Provide the (x, y) coordinate of the cell's center where the given text is located.  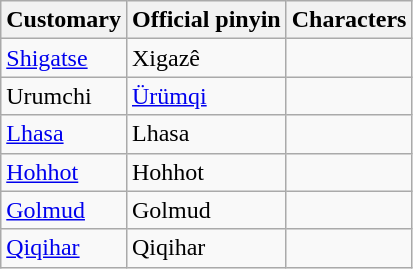
Characters (349, 20)
Ürümqi (206, 96)
Xigazê (206, 58)
Urumchi (64, 96)
Customary (64, 20)
Shigatse (64, 58)
Official pinyin (206, 20)
